From the cell containing the given text, extract its center point as [X, Y] coordinate. 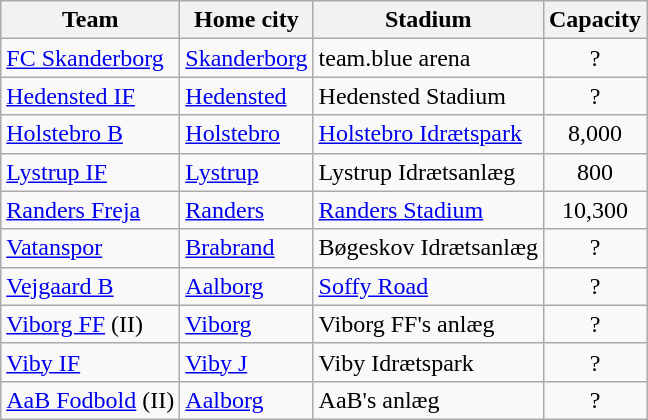
Hedensted IF [90, 96]
Holstebro [246, 134]
Randers Freja [90, 210]
Viborg [246, 324]
Hedensted Stadium [428, 96]
Skanderborg [246, 58]
8,000 [594, 134]
10,300 [594, 210]
Lystrup IF [90, 172]
Brabrand [246, 248]
Soffy Road [428, 286]
Hedensted [246, 96]
Bøgeskov Idrætsanlæg [428, 248]
Randers Stadium [428, 210]
Viborg FF (II) [90, 324]
Viborg FF's anlæg [428, 324]
Vatanspor [90, 248]
Holstebro B [90, 134]
800 [594, 172]
Team [90, 20]
Holstebro Idrætspark [428, 134]
Lystrup [246, 172]
Viby IF [90, 362]
Stadium [428, 20]
Capacity [594, 20]
Home city [246, 20]
AaB Fodbold (II) [90, 400]
Randers [246, 210]
Viby Idrætspark [428, 362]
AaB's anlæg [428, 400]
FC Skanderborg [90, 58]
Viby J [246, 362]
Lystrup Idrætsanlæg [428, 172]
team.blue arena [428, 58]
Vejgaard B [90, 286]
